Return (X, Y) of the center of cell containing provided text 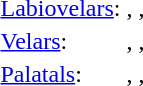
, (130, 41)
